Return the [x, y] coordinate for the center point of the cell that contains the specified text.  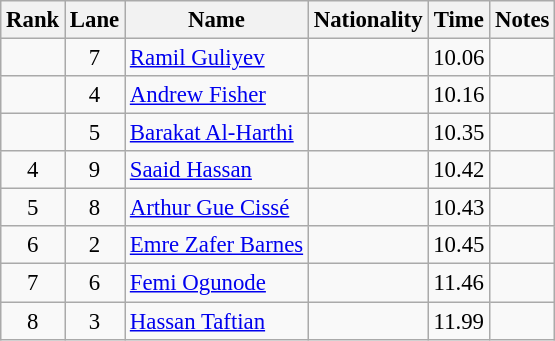
Saaid Hassan [217, 170]
10.35 [459, 133]
Time [459, 20]
10.45 [459, 245]
10.16 [459, 95]
Arthur Gue Cissé [217, 208]
Ramil Guliyev [217, 58]
Andrew Fisher [217, 95]
2 [95, 245]
Rank [33, 20]
Name [217, 20]
Emre Zafer Barnes [217, 245]
10.43 [459, 208]
Nationality [368, 20]
11.46 [459, 283]
Femi Ogunode [217, 283]
11.99 [459, 321]
3 [95, 321]
Notes [522, 20]
Lane [95, 20]
9 [95, 170]
Hassan Taftian [217, 321]
10.42 [459, 170]
10.06 [459, 58]
Barakat Al-Harthi [217, 133]
